From the cell containing the given text, extract its center point as (X, Y) coordinate. 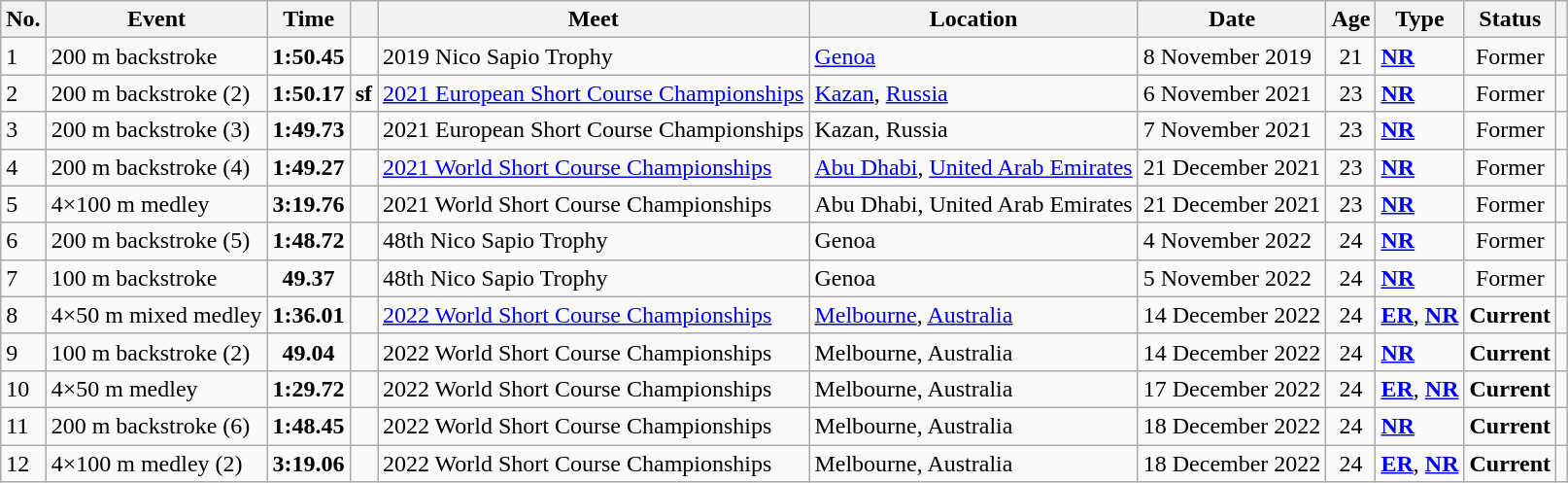
No. (23, 19)
5 November 2022 (1232, 278)
1:50.45 (309, 56)
1:49.27 (309, 167)
Age (1350, 19)
200 m backstroke (6) (156, 426)
4×50 m medley (156, 389)
Type (1420, 19)
Date (1232, 19)
4 November 2022 (1232, 241)
4×50 m mixed medley (156, 315)
9 (23, 352)
8 (23, 315)
5 (23, 204)
4 (23, 167)
10 (23, 389)
sf (363, 93)
1:49.73 (309, 130)
200 m backstroke (4) (156, 167)
2019 Nico Sapio Trophy (594, 56)
3:19.06 (309, 464)
7 November 2021 (1232, 130)
1:36.01 (309, 315)
6 November 2021 (1232, 93)
1:48.45 (309, 426)
12 (23, 464)
100 m backstroke (156, 278)
Location (973, 19)
200 m backstroke (3) (156, 130)
8 November 2019 (1232, 56)
1:48.72 (309, 241)
Status (1510, 19)
3:19.76 (309, 204)
100 m backstroke (2) (156, 352)
7 (23, 278)
Time (309, 19)
4×100 m medley (2) (156, 464)
2 (23, 93)
1:29.72 (309, 389)
1 (23, 56)
200 m backstroke (2) (156, 93)
49.04 (309, 352)
21 (1350, 56)
1:50.17 (309, 93)
49.37 (309, 278)
6 (23, 241)
3 (23, 130)
4×100 m medley (156, 204)
Meet (594, 19)
11 (23, 426)
200 m backstroke (5) (156, 241)
200 m backstroke (156, 56)
Event (156, 19)
17 December 2022 (1232, 389)
